Identify which cell holds the provided text, then report its [x, y] central coordinate. 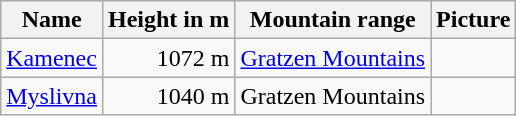
1040 m [168, 96]
Picture [474, 20]
1072 m [168, 58]
Kamenec [52, 58]
Mountain range [333, 20]
Myslivna [52, 96]
Name [52, 20]
Height in m [168, 20]
